Output the (x, y) coordinate of the center of the cell containing the given text.  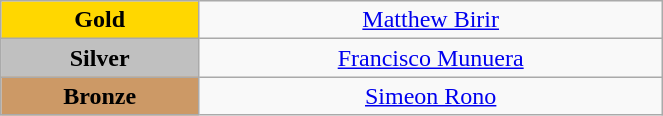
Francisco Munuera (431, 58)
Simeon Rono (431, 96)
Matthew Birir (431, 20)
Silver (100, 58)
Bronze (100, 96)
Gold (100, 20)
